Find where the given text appears and provide that cell's center as [X, Y] coordinate. 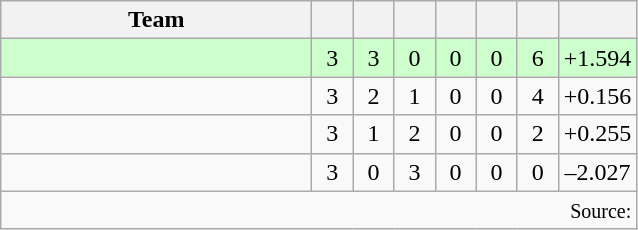
6 [538, 58]
Team [156, 20]
+0.255 [598, 134]
Source: [319, 210]
+1.594 [598, 58]
4 [538, 96]
+0.156 [598, 96]
–2.027 [598, 172]
